Locate the cell with the specified text and output its (x, y) center coordinate. 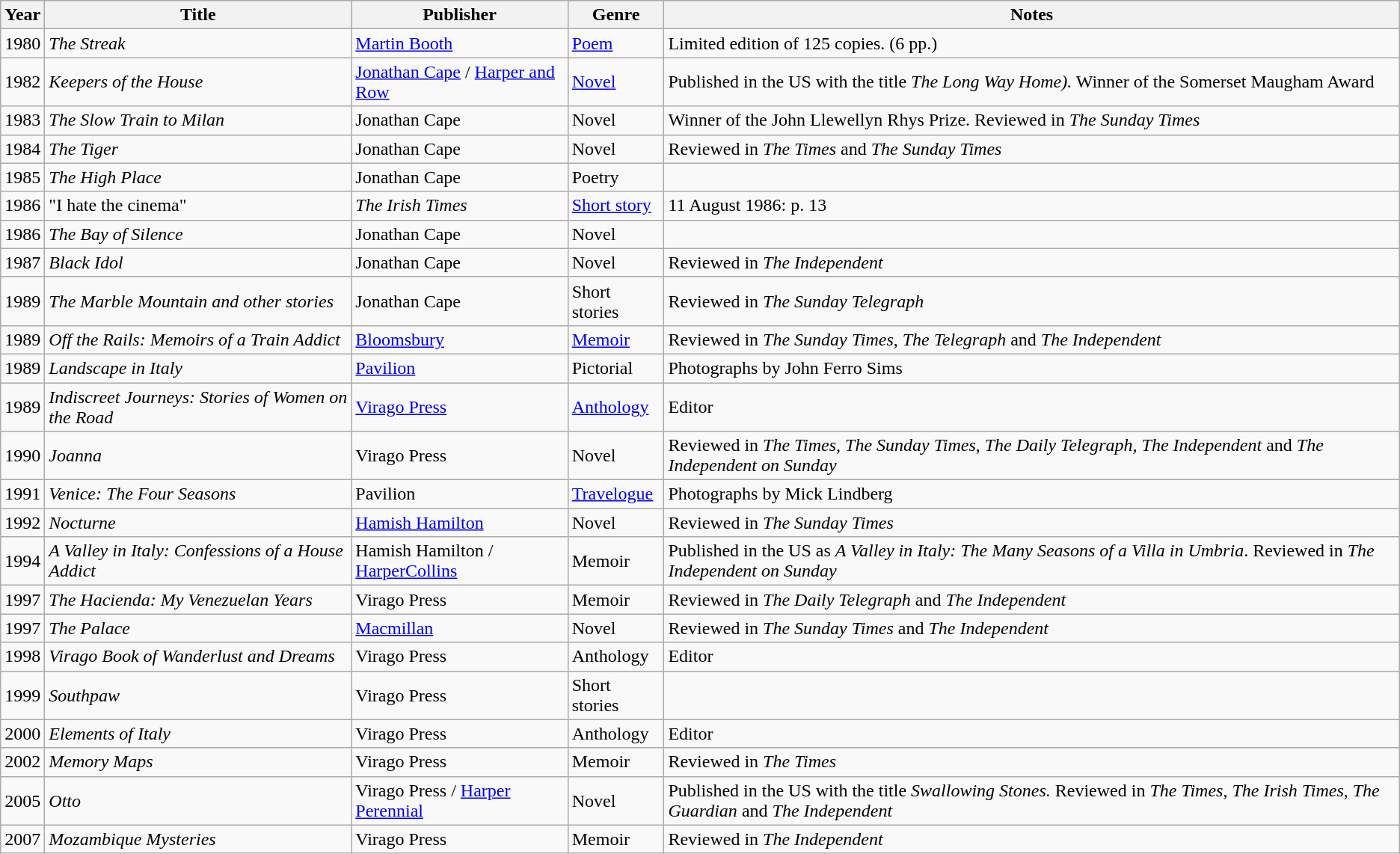
A Valley in Italy: Confessions of a House Addict (198, 561)
Poetry (616, 177)
Southpaw (198, 695)
Year (22, 15)
Poem (616, 43)
The Slow Train to Milan (198, 120)
The High Place (198, 177)
The Tiger (198, 149)
Reviewed in The Times (1032, 762)
1983 (22, 120)
The Irish Times (459, 206)
Published in the US with the title Swallowing Stones. Reviewed in The Times, The Irish Times, The Guardian and The Independent (1032, 800)
Macmillan (459, 628)
The Palace (198, 628)
Mozambique Mysteries (198, 839)
Jonathan Cape / Harper and Row (459, 82)
Limited edition of 125 copies. (6 pp.) (1032, 43)
The Marble Mountain and other stories (198, 301)
Otto (198, 800)
Elements of Italy (198, 734)
Published in the US with the title The Long Way Home). Winner of the Somerset Maugham Award (1032, 82)
Hamish Hamilton / HarperCollins (459, 561)
Joanna (198, 456)
1994 (22, 561)
Genre (616, 15)
Hamish Hamilton (459, 523)
Published in the US as A Valley in Italy: The Many Seasons of a Villa in Umbria. Reviewed in The Independent on Sunday (1032, 561)
1991 (22, 494)
Reviewed in The Sunday Telegraph (1032, 301)
1990 (22, 456)
The Hacienda: My Venezuelan Years (198, 600)
Title (198, 15)
Photographs by Mick Lindberg (1032, 494)
Reviewed in The Sunday Times and The Independent (1032, 628)
11 August 1986: p. 13 (1032, 206)
1985 (22, 177)
Keepers of the House (198, 82)
Reviewed in The Times, The Sunday Times, The Daily Telegraph, The Independent and The Independent on Sunday (1032, 456)
"I hate the cinema" (198, 206)
Pictorial (616, 368)
Landscape in Italy (198, 368)
2002 (22, 762)
Virago Book of Wanderlust and Dreams (198, 657)
Bloomsbury (459, 340)
Virago Press / Harper Perennial (459, 800)
1980 (22, 43)
Winner of the John Llewellyn Rhys Prize. Reviewed in The Sunday Times (1032, 120)
Short story (616, 206)
2000 (22, 734)
Notes (1032, 15)
1998 (22, 657)
Nocturne (198, 523)
Indiscreet Journeys: Stories of Women on the Road (198, 407)
Photographs by John Ferro Sims (1032, 368)
Black Idol (198, 262)
1987 (22, 262)
Martin Booth (459, 43)
Reviewed in The Sunday Times, The Telegraph and The Independent (1032, 340)
Reviewed in The Times and The Sunday Times (1032, 149)
1999 (22, 695)
Venice: The Four Seasons (198, 494)
The Bay of Silence (198, 234)
Off the Rails: Memoirs of a Train Addict (198, 340)
The Streak (198, 43)
1992 (22, 523)
Publisher (459, 15)
1982 (22, 82)
Reviewed in The Daily Telegraph and The Independent (1032, 600)
Reviewed in The Sunday Times (1032, 523)
1984 (22, 149)
2005 (22, 800)
Memory Maps (198, 762)
2007 (22, 839)
Travelogue (616, 494)
